Locate the cell with the specified text and output its [X, Y] center coordinate. 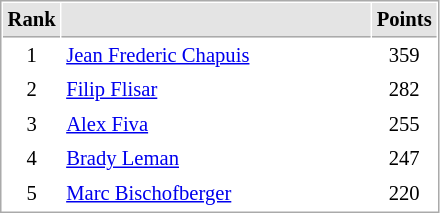
Marc Bischofberger [216, 194]
4 [32, 158]
220 [404, 194]
1 [32, 56]
Filip Flisar [216, 90]
255 [404, 124]
5 [32, 194]
Points [404, 20]
Alex Fiva [216, 124]
Jean Frederic Chapuis [216, 56]
359 [404, 56]
3 [32, 124]
2 [32, 90]
247 [404, 158]
282 [404, 90]
Brady Leman [216, 158]
Rank [32, 20]
